Identify which cell holds the provided text, then report its [x, y] central coordinate. 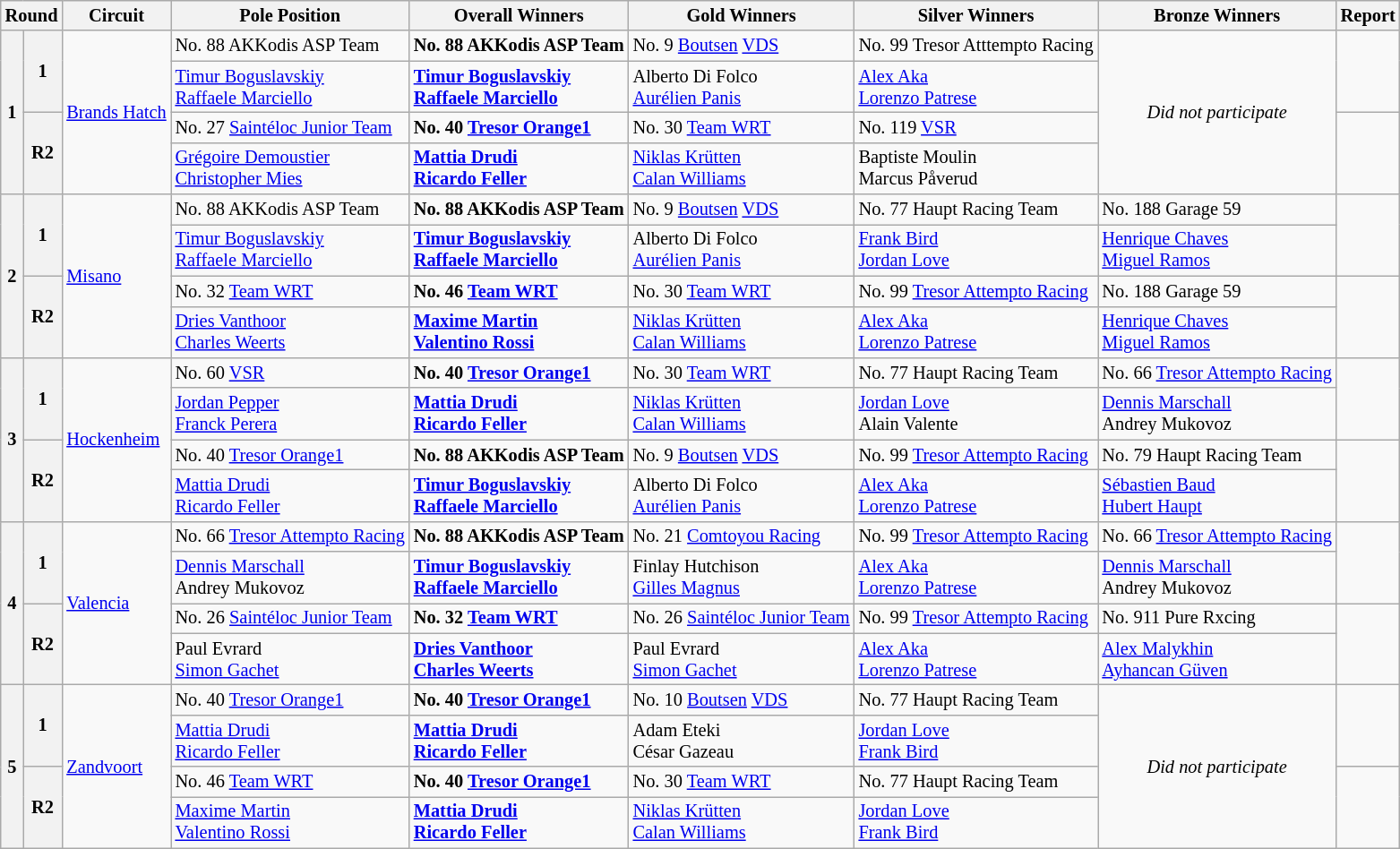
Brands Hatch [116, 113]
Report [1369, 15]
No. 27 Saintéloc Junior Team [290, 127]
Alex Malykhin Ayhancan Güven [1217, 659]
Finlay Hutchison Gilles Magnus [742, 578]
4 [13, 604]
Hockenheim [116, 439]
No. 10 Boutsen VDS [742, 699]
No. 99 Tresor Atttempto Racing [976, 46]
No. 60 VSR [290, 373]
No. 911 Pure Rxcing [1217, 618]
Misano [116, 276]
3 [13, 439]
Jordan Pepper Franck Perera [290, 414]
5 [13, 767]
Silver Winners [976, 15]
Circuit [116, 15]
Gold Winners [742, 15]
Round [32, 15]
Bronze Winners [1217, 15]
Pole Position [290, 15]
Grégoire Demoustier Christopher Mies [290, 168]
No. 21 Comtoyou Racing [742, 536]
Jordan Love Alain Valente [976, 414]
Frank Bird Jordan Love [976, 250]
Valencia [116, 604]
No. 119 VSR [976, 127]
Baptiste Moulin Marcus Påverud [976, 168]
No. 79 Haupt Racing Team [1217, 455]
Sébastien Baud Hubert Haupt [1217, 495]
Zandvoort [116, 767]
Overall Winners [520, 15]
Adam Eteki César Gazeau [742, 741]
2 [13, 276]
